Search for the cell housing the specified text and yield its [x, y] center coordinate. 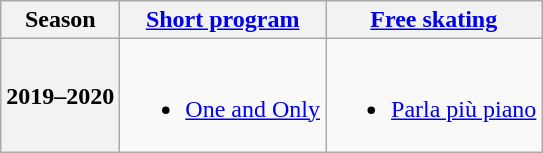
2019–2020 [60, 96]
Parla più piano [434, 96]
One and Only [223, 96]
Free skating [434, 20]
Short program [223, 20]
Season [60, 20]
